Detect which cell encompasses the target text, then output its (X, Y) center coordinate. 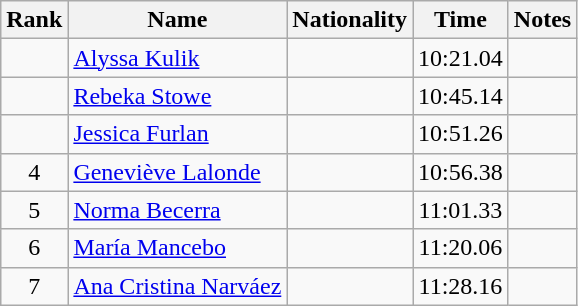
Rebeka Stowe (178, 96)
10:51.26 (461, 134)
5 (34, 210)
María Mancebo (178, 248)
11:01.33 (461, 210)
Notes (542, 20)
Time (461, 20)
Jessica Furlan (178, 134)
10:21.04 (461, 58)
Name (178, 20)
10:56.38 (461, 172)
11:20.06 (461, 248)
Ana Cristina Narváez (178, 286)
Geneviève Lalonde (178, 172)
Rank (34, 20)
6 (34, 248)
10:45.14 (461, 96)
11:28.16 (461, 286)
4 (34, 172)
Alyssa Kulik (178, 58)
7 (34, 286)
Nationality (350, 20)
Norma Becerra (178, 210)
